Return the [X, Y] coordinate for the center point of the cell that contains the specified text.  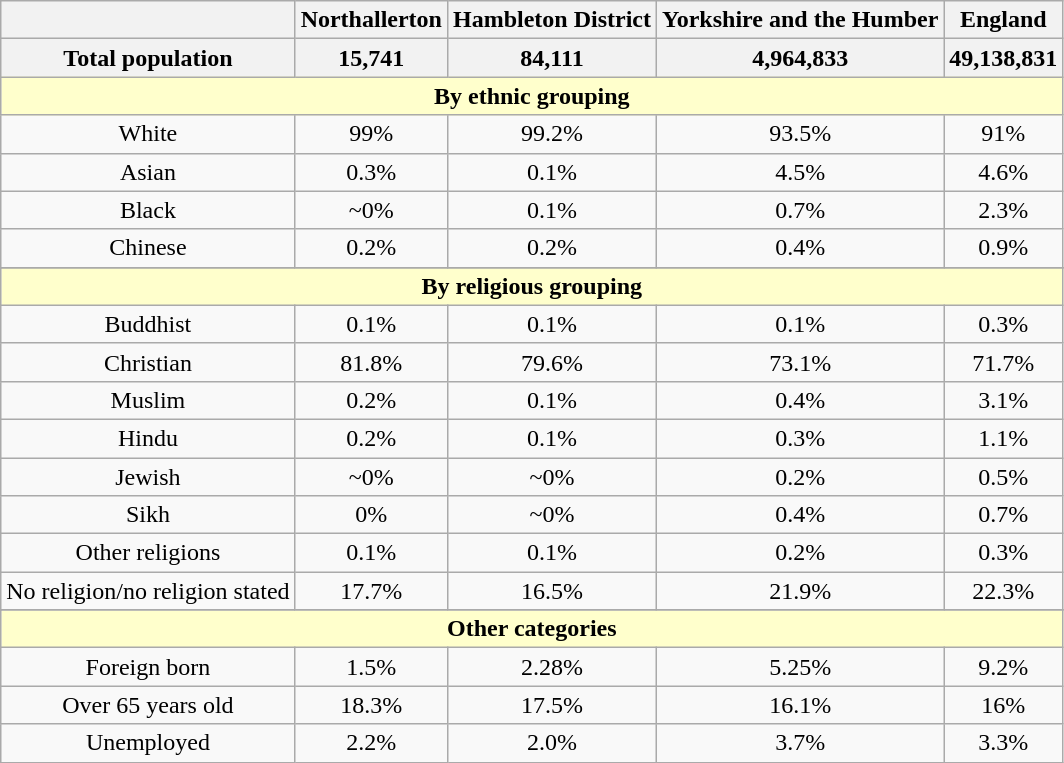
4.6% [1004, 172]
9.2% [1004, 667]
Hindu [148, 438]
Christian [148, 362]
81.8% [371, 362]
0.9% [1004, 248]
Northallerton [371, 20]
Other categories [532, 629]
91% [1004, 134]
84,111 [552, 58]
16.5% [552, 591]
0% [371, 515]
73.1% [800, 362]
England [1004, 20]
4,964,833 [800, 58]
Asian [148, 172]
17.7% [371, 591]
White [148, 134]
99% [371, 134]
1.1% [1004, 438]
15,741 [371, 58]
1.5% [371, 667]
79.6% [552, 362]
2.28% [552, 667]
21.9% [800, 591]
Other religions [148, 553]
By ethnic grouping [532, 96]
Jewish [148, 477]
Total population [148, 58]
49,138,831 [1004, 58]
22.3% [1004, 591]
2.3% [1004, 210]
99.2% [552, 134]
16% [1004, 705]
0.5% [1004, 477]
Muslim [148, 400]
Over 65 years old [148, 705]
93.5% [800, 134]
16.1% [800, 705]
Foreign born [148, 667]
3.1% [1004, 400]
Yorkshire and the Humber [800, 20]
5.25% [800, 667]
2.2% [371, 743]
Hambleton District [552, 20]
No religion/no religion stated [148, 591]
Buddhist [148, 324]
4.5% [800, 172]
17.5% [552, 705]
Chinese [148, 248]
3.3% [1004, 743]
Sikh [148, 515]
71.7% [1004, 362]
Black [148, 210]
18.3% [371, 705]
Unemployed [148, 743]
By religious grouping [532, 286]
3.7% [800, 743]
2.0% [552, 743]
